For the text-containing cell, return its midpoint in (x, y) coordinate format. 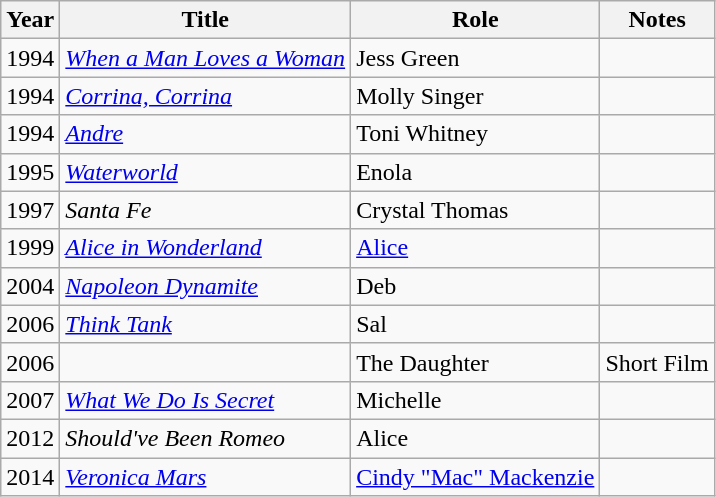
Should've Been Romeo (206, 438)
Molly Singer (476, 96)
Notes (657, 20)
The Daughter (476, 362)
2012 (30, 438)
2007 (30, 400)
When a Man Loves a Woman (206, 58)
Short Film (657, 362)
Waterworld (206, 172)
2014 (30, 477)
Jess Green (476, 58)
1995 (30, 172)
Veronica Mars (206, 477)
Andre (206, 134)
Think Tank (206, 324)
Deb (476, 286)
Napoleon Dynamite (206, 286)
Santa Fe (206, 210)
Sal (476, 324)
Toni Whitney (476, 134)
1997 (30, 210)
Title (206, 20)
2004 (30, 286)
Crystal Thomas (476, 210)
Year (30, 20)
Cindy "Mac" Mackenzie (476, 477)
Alice in Wonderland (206, 248)
Michelle (476, 400)
Corrina, Corrina (206, 96)
What We Do Is Secret (206, 400)
Enola (476, 172)
1999 (30, 248)
Role (476, 20)
